Return [X, Y] of the center of cell containing provided text 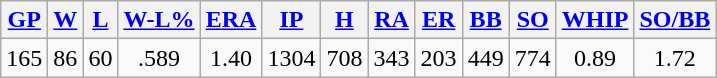
708 [344, 58]
W-L% [159, 20]
449 [486, 58]
1.40 [231, 58]
0.89 [595, 58]
W [66, 20]
86 [66, 58]
IP [292, 20]
BB [486, 20]
343 [392, 58]
ERA [231, 20]
GP [24, 20]
RA [392, 20]
1.72 [675, 58]
.589 [159, 58]
SO/BB [675, 20]
165 [24, 58]
ER [438, 20]
774 [532, 58]
203 [438, 58]
SO [532, 20]
WHIP [595, 20]
60 [100, 58]
1304 [292, 58]
L [100, 20]
H [344, 20]
